Identify which cell holds the provided text, then report its (x, y) central coordinate. 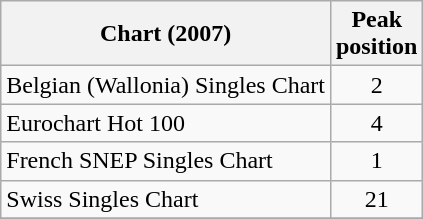
Belgian (Wallonia) Singles Chart (166, 85)
Swiss Singles Chart (166, 199)
French SNEP Singles Chart (166, 161)
2 (376, 85)
Chart (2007) (166, 34)
Peakposition (376, 34)
Eurochart Hot 100 (166, 123)
21 (376, 199)
4 (376, 123)
1 (376, 161)
